Capture the cell that displays the provided text and extract its [x, y] central coordinate. 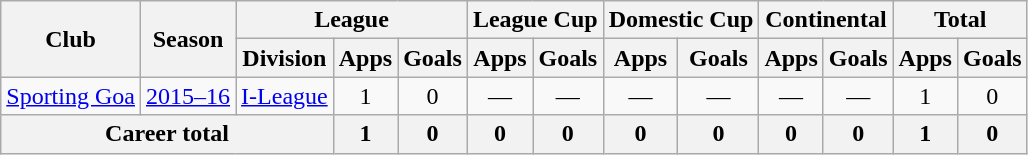
Continental [826, 20]
Total [960, 20]
Club [71, 39]
Division [285, 58]
League [352, 20]
Career total [167, 134]
Domestic Cup [681, 20]
Sporting Goa [71, 96]
2015–16 [188, 96]
League Cup [535, 20]
Season [188, 39]
I-League [285, 96]
